Provide the [X, Y] coordinate of the cell's center where the given text is located.  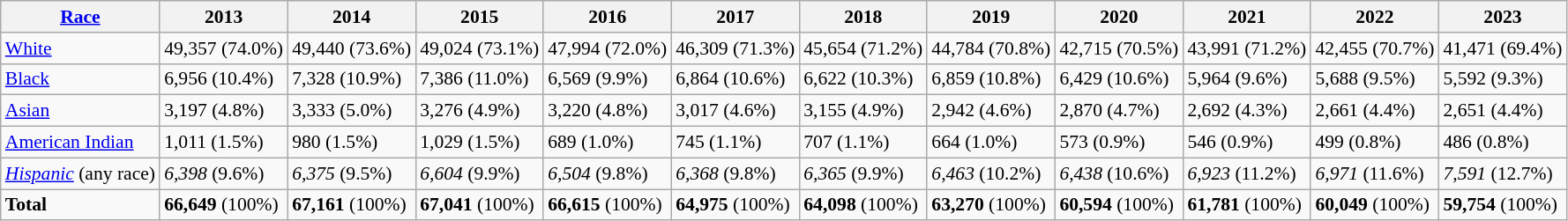
3,276 (4.9%) [480, 111]
Total [80, 205]
707 (1.1%) [862, 143]
49,440 (73.6%) [351, 48]
5,964 (9.6%) [1247, 79]
64,098 (100%) [862, 205]
6,368 (9.8%) [735, 173]
Hispanic (any race) [80, 173]
2,942 (4.6%) [991, 111]
2,661 (4.4%) [1374, 111]
61,781 (100%) [1247, 205]
59,754 (100%) [1503, 205]
6,398 (9.6%) [224, 173]
499 (0.8%) [1374, 143]
2,870 (4.7%) [1118, 111]
689 (1.0%) [607, 143]
2018 [862, 17]
43,991 (71.2%) [1247, 48]
2,692 (4.3%) [1247, 111]
42,715 (70.5%) [1118, 48]
42,455 (70.7%) [1374, 48]
66,615 (100%) [607, 205]
2,651 (4.4%) [1503, 111]
1,011 (1.5%) [224, 143]
3,220 (4.8%) [607, 111]
67,041 (100%) [480, 205]
3,155 (4.9%) [862, 111]
2023 [1503, 17]
44,784 (70.8%) [991, 48]
6,864 (10.6%) [735, 79]
6,923 (11.2%) [1247, 173]
45,654 (71.2%) [862, 48]
2013 [224, 17]
7,386 (11.0%) [480, 79]
6,859 (10.8%) [991, 79]
664 (1.0%) [991, 143]
60,594 (100%) [1118, 205]
5,592 (9.3%) [1503, 79]
2019 [991, 17]
2015 [480, 17]
486 (0.8%) [1503, 143]
7,591 (12.7%) [1503, 173]
Asian [80, 111]
Black [80, 79]
64,975 (100%) [735, 205]
63,270 (100%) [991, 205]
6,604 (9.9%) [480, 173]
3,333 (5.0%) [351, 111]
6,956 (10.4%) [224, 79]
6,622 (10.3%) [862, 79]
573 (0.9%) [1118, 143]
6,438 (10.6%) [1118, 173]
49,357 (74.0%) [224, 48]
41,471 (69.4%) [1503, 48]
49,024 (73.1%) [480, 48]
980 (1.5%) [351, 143]
60,049 (100%) [1374, 205]
2016 [607, 17]
White [80, 48]
2014 [351, 17]
6,504 (9.8%) [607, 173]
5,688 (9.5%) [1374, 79]
2020 [1118, 17]
2021 [1247, 17]
3,197 (4.8%) [224, 111]
6,375 (9.5%) [351, 173]
46,309 (71.3%) [735, 48]
47,994 (72.0%) [607, 48]
6,569 (9.9%) [607, 79]
745 (1.1%) [735, 143]
67,161 (100%) [351, 205]
6,463 (10.2%) [991, 173]
546 (0.9%) [1247, 143]
American Indian [80, 143]
2022 [1374, 17]
3,017 (4.6%) [735, 111]
6,365 (9.9%) [862, 173]
2017 [735, 17]
66,649 (100%) [224, 205]
1,029 (1.5%) [480, 143]
6,971 (11.6%) [1374, 173]
7,328 (10.9%) [351, 79]
6,429 (10.6%) [1118, 79]
Race [80, 17]
